Scan for the cell matching the given text and deliver its [X, Y] coordinate at center. 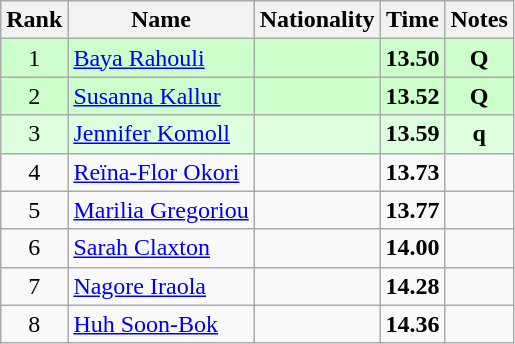
14.00 [412, 248]
q [479, 134]
Sarah Claxton [161, 248]
3 [34, 134]
2 [34, 96]
6 [34, 248]
Baya Rahouli [161, 58]
Reïna-Flor Okori [161, 172]
8 [34, 324]
Notes [479, 20]
13.50 [412, 58]
Nagore Iraola [161, 286]
Marilia Gregoriou [161, 210]
13.77 [412, 210]
5 [34, 210]
Rank [34, 20]
Time [412, 20]
14.28 [412, 286]
Name [161, 20]
7 [34, 286]
13.73 [412, 172]
Jennifer Komoll [161, 134]
13.52 [412, 96]
Huh Soon-Bok [161, 324]
4 [34, 172]
13.59 [412, 134]
14.36 [412, 324]
Nationality [317, 20]
Susanna Kallur [161, 96]
1 [34, 58]
